Detect which cell encompasses the target text, then output its (X, Y) center coordinate. 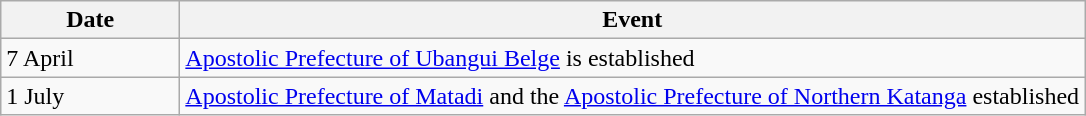
Apostolic Prefecture of Matadi and the Apostolic Prefecture of Northern Katanga established (632, 96)
Event (632, 20)
1 July (90, 96)
Date (90, 20)
Apostolic Prefecture of Ubangui Belge is established (632, 58)
7 April (90, 58)
